Pinpoint the cell where the given text exists, returning its [X, Y] midpoint coordinate. 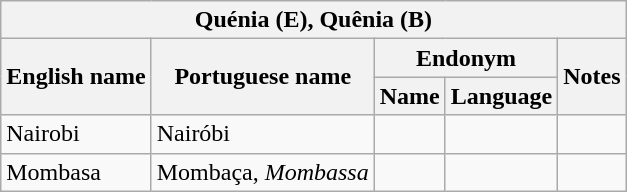
Mombaça, Mombassa [262, 172]
Endonym [466, 58]
Notes [592, 77]
Language [501, 96]
Quénia (E), Quênia (B) [314, 20]
Portuguese name [262, 77]
Nairóbi [262, 134]
Mombasa [76, 172]
Nairobi [76, 134]
Name [410, 96]
English name [76, 77]
